Return the [x, y] coordinate for the center point of the cell that contains the specified text.  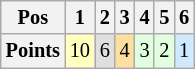
Pos [33, 17]
5 [164, 17]
Points [33, 51]
10 [80, 51]
